Extract the (x, y) coordinate from the center of the cell holding the provided text.  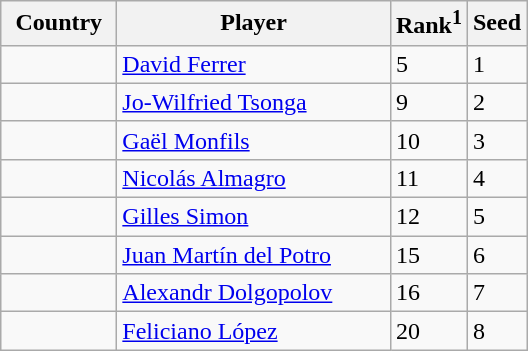
16 (428, 293)
Gaël Monfils (254, 140)
Feliciano López (254, 331)
9 (428, 102)
8 (496, 331)
2 (496, 102)
7 (496, 293)
Gilles Simon (254, 217)
10 (428, 140)
11 (428, 178)
Rank1 (428, 24)
David Ferrer (254, 64)
12 (428, 217)
6 (496, 255)
Country (59, 24)
Alexandr Dolgopolov (254, 293)
3 (496, 140)
Player (254, 24)
Seed (496, 24)
20 (428, 331)
Juan Martín del Potro (254, 255)
Nicolás Almagro (254, 178)
15 (428, 255)
4 (496, 178)
Jo-Wilfried Tsonga (254, 102)
1 (496, 64)
